Detect which cell encompasses the target text, then output its [X, Y] center coordinate. 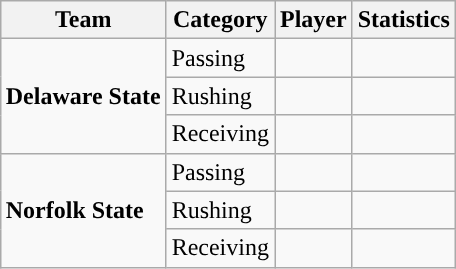
Delaware State [83, 96]
Category [220, 20]
Team [83, 20]
Player [313, 20]
Norfolk State [83, 210]
Statistics [404, 20]
